Scan for the cell matching the given text and deliver its (X, Y) coordinate at center. 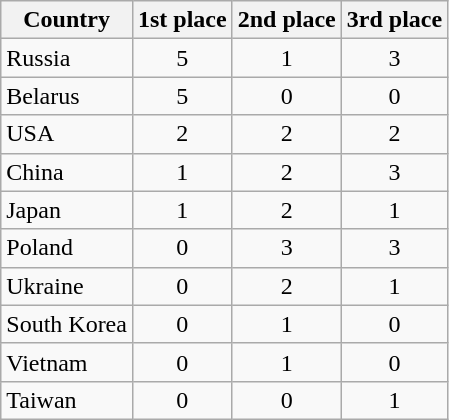
Poland (67, 248)
Country (67, 20)
China (67, 172)
Ukraine (67, 286)
1st place (182, 20)
Japan (67, 210)
Russia (67, 58)
2nd place (286, 20)
Belarus (67, 96)
Taiwan (67, 400)
Vietnam (67, 362)
3rd place (394, 20)
South Korea (67, 324)
USA (67, 134)
